Find where the given text appears and provide that cell's center as (x, y) coordinate. 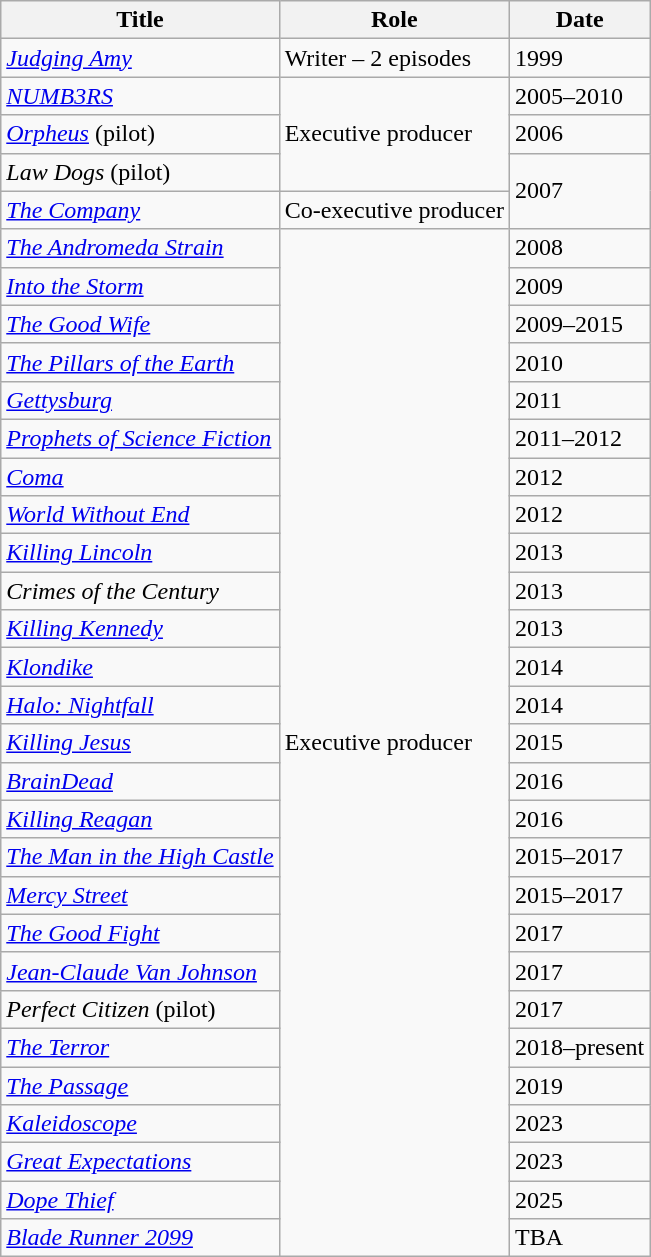
Role (394, 20)
Writer – 2 episodes (394, 58)
The Passage (140, 1085)
Orpheus (pilot) (140, 134)
2015 (579, 743)
2006 (579, 134)
2009 (579, 286)
2018–present (579, 1047)
World Without End (140, 515)
Gettysburg (140, 400)
2011–2012 (579, 438)
2010 (579, 362)
Coma (140, 477)
The Man in the High Castle (140, 857)
1999 (579, 58)
Killing Lincoln (140, 553)
Title (140, 20)
Killing Reagan (140, 819)
Blade Runner 2099 (140, 1238)
Dope Thief (140, 1200)
Judging Amy (140, 58)
The Good Wife (140, 324)
Co-executive producer (394, 210)
Law Dogs (pilot) (140, 172)
2007 (579, 191)
Jean-Claude Van Johnson (140, 971)
2009–2015 (579, 324)
NUMB3RS (140, 96)
TBA (579, 1238)
The Pillars of the Earth (140, 362)
2025 (579, 1200)
Killing Jesus (140, 743)
The Company (140, 210)
Crimes of the Century (140, 591)
Halo: Nightfall (140, 705)
The Good Fight (140, 933)
2005–2010 (579, 96)
Prophets of Science Fiction (140, 438)
The Terror (140, 1047)
2008 (579, 248)
The Andromeda Strain (140, 248)
2019 (579, 1085)
Klondike (140, 667)
Into the Storm (140, 286)
Date (579, 20)
2011 (579, 400)
Great Expectations (140, 1162)
BrainDead (140, 781)
Perfect Citizen (pilot) (140, 1009)
Kaleidoscope (140, 1124)
Mercy Street (140, 895)
Killing Kennedy (140, 629)
